Return the [X, Y] coordinate for the center point of the cell that contains the specified text.  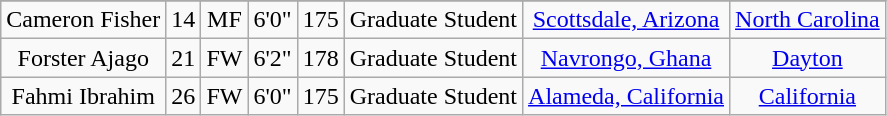
MF [224, 20]
26 [184, 96]
Navrongo, Ghana [626, 58]
Fahmi Ibrahim [84, 96]
North Carolina [808, 20]
178 [320, 58]
6'2" [272, 58]
Cameron Fisher [84, 20]
14 [184, 20]
Scottsdale, Arizona [626, 20]
California [808, 96]
Forster Ajago [84, 58]
Dayton [808, 58]
Alameda, California [626, 96]
21 [184, 58]
